Provide the (X, Y) coordinate of the cell's center where the given text is located.  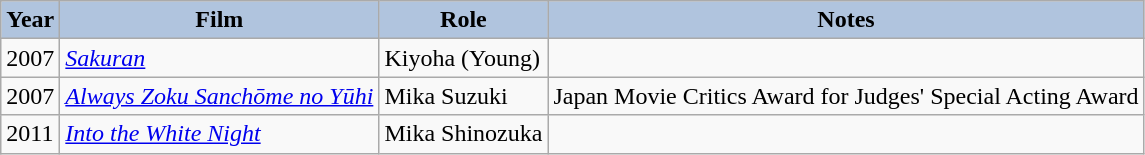
Mika Suzuki (464, 96)
Year (30, 20)
Kiyoha (Young) (464, 58)
Role (464, 20)
Film (220, 20)
2011 (30, 134)
Mika Shinozuka (464, 134)
Notes (846, 20)
Into the White Night (220, 134)
Japan Movie Critics Award for Judges' Special Acting Award (846, 96)
Always Zoku Sanchōme no Yūhi (220, 96)
Sakuran (220, 58)
